Identify which cell holds the provided text, then report its [X, Y] central coordinate. 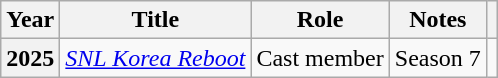
Cast member [320, 58]
Year [30, 20]
Role [320, 20]
Notes [438, 20]
Season 7 [438, 58]
2025 [30, 58]
SNL Korea Reboot [156, 58]
Title [156, 20]
